Return the (x, y) coordinate for the center point of the cell that contains the specified text.  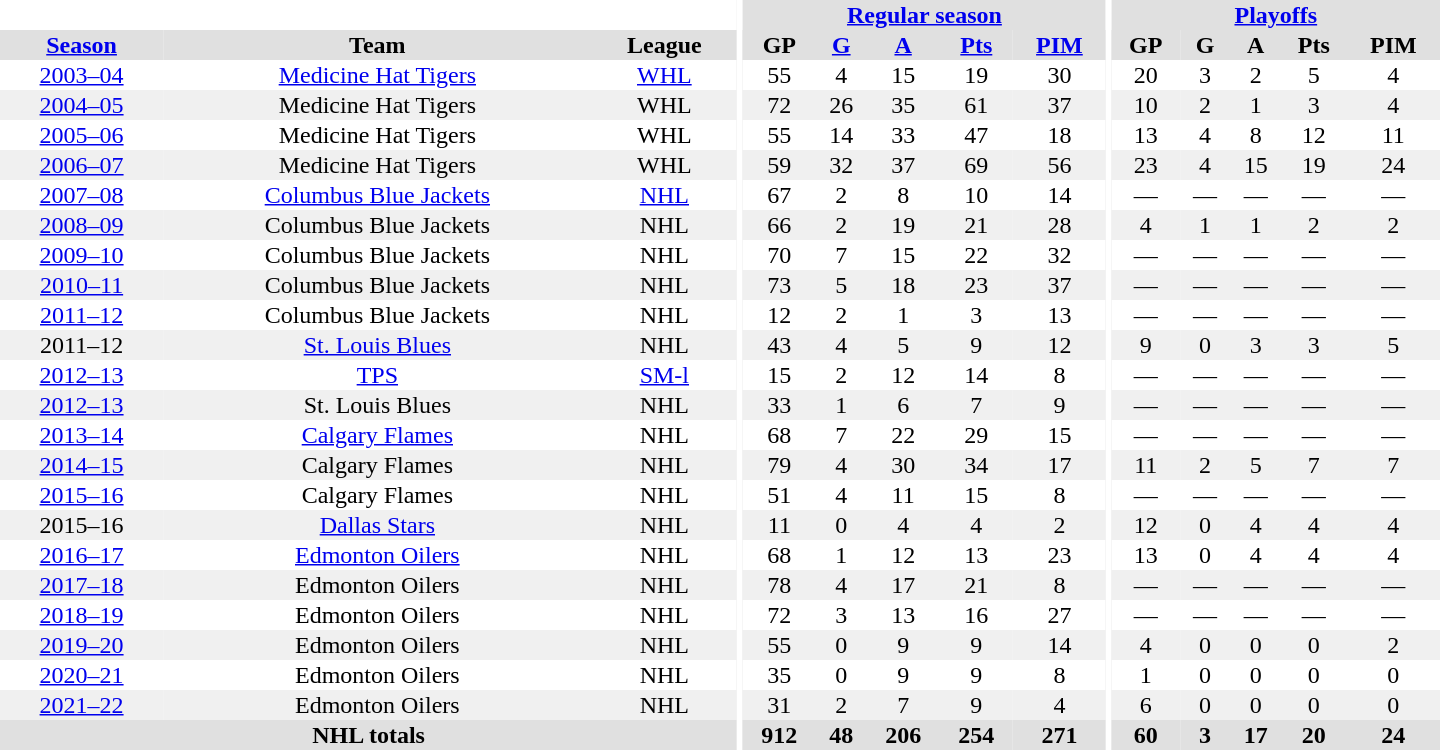
206 (904, 735)
61 (976, 105)
SM-l (664, 375)
271 (1060, 735)
League (664, 45)
2013–14 (82, 435)
2003–04 (82, 75)
2021–22 (82, 705)
27 (1060, 615)
2008–09 (82, 225)
28 (1060, 225)
2016–17 (82, 555)
31 (780, 705)
43 (780, 345)
48 (842, 735)
2004–05 (82, 105)
70 (780, 255)
2020–21 (82, 675)
Team (377, 45)
79 (780, 465)
Playoffs (1276, 15)
2007–08 (82, 195)
TPS (377, 375)
56 (1060, 165)
Regular season (924, 15)
NHL totals (368, 735)
2006–07 (82, 165)
2019–20 (82, 645)
254 (976, 735)
2018–19 (82, 615)
29 (976, 435)
67 (780, 195)
78 (780, 585)
69 (976, 165)
16 (976, 615)
Dallas Stars (377, 525)
66 (780, 225)
26 (842, 105)
Season (82, 45)
47 (976, 135)
73 (780, 285)
2010–11 (82, 285)
51 (780, 495)
2009–10 (82, 255)
59 (780, 165)
60 (1146, 735)
34 (976, 465)
2005–06 (82, 135)
2017–18 (82, 585)
2014–15 (82, 465)
912 (780, 735)
